Find where the given text appears and provide that cell's center as (X, Y) coordinate. 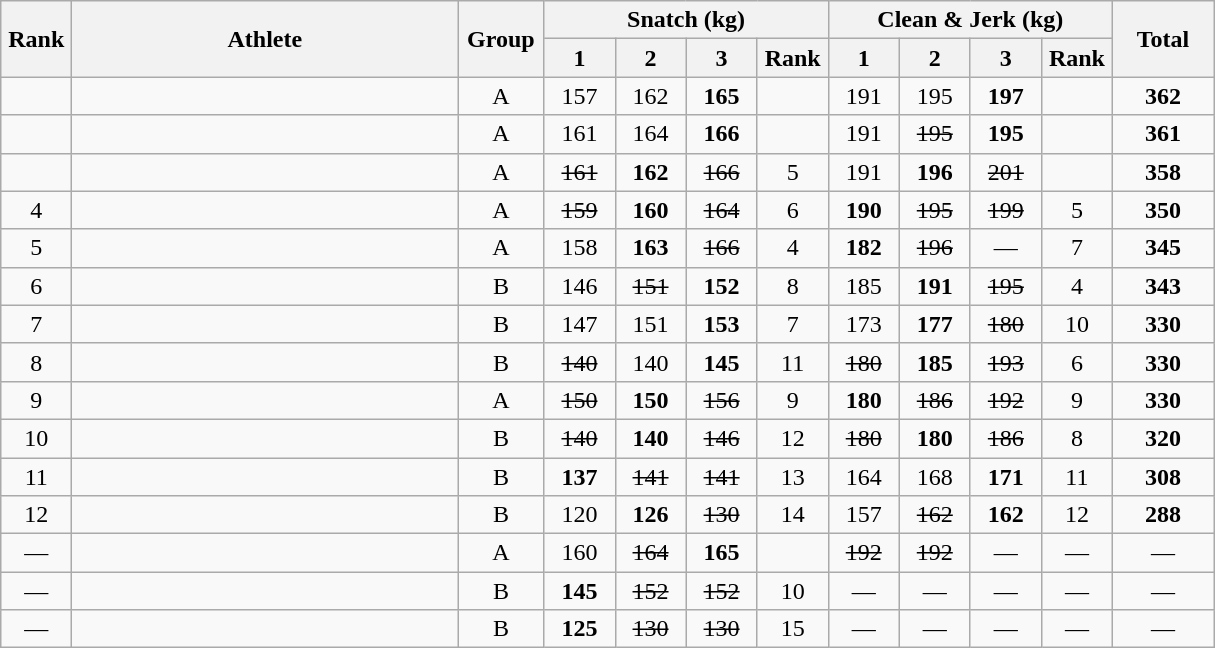
13 (792, 477)
14 (792, 515)
197 (1006, 96)
156 (722, 400)
361 (1162, 134)
193 (1006, 362)
137 (580, 477)
120 (580, 515)
288 (1162, 515)
345 (1162, 248)
171 (1006, 477)
168 (934, 477)
125 (580, 629)
308 (1162, 477)
Clean & Jerk (kg) (970, 20)
182 (864, 248)
358 (1162, 172)
177 (934, 324)
126 (650, 515)
350 (1162, 210)
Group (501, 39)
362 (1162, 96)
343 (1162, 286)
15 (792, 629)
173 (864, 324)
147 (580, 324)
159 (580, 210)
190 (864, 210)
Snatch (kg) (686, 20)
163 (650, 248)
199 (1006, 210)
158 (580, 248)
201 (1006, 172)
Athlete (265, 39)
320 (1162, 438)
Total (1162, 39)
153 (722, 324)
